Determine the [x, y] coordinate at the center of the cell enclosing the given text.  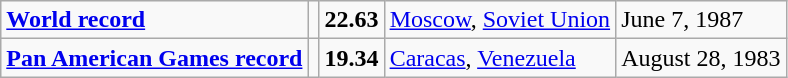
Caracas, Venezuela [500, 58]
Pan American Games record [154, 58]
22.63 [352, 20]
June 7, 1987 [701, 20]
August 28, 1983 [701, 58]
19.34 [352, 58]
World record [154, 20]
Moscow, Soviet Union [500, 20]
